Find where the given text appears and provide that cell's center as [x, y] coordinate. 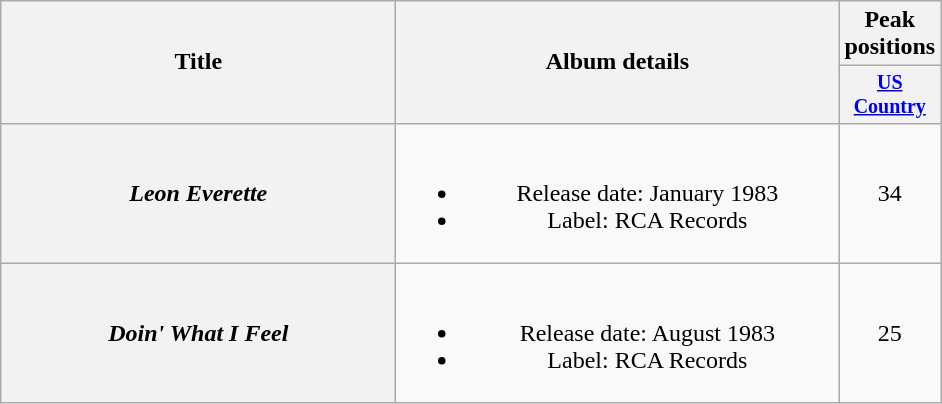
US Country [890, 94]
Peak positions [890, 34]
Release date: August 1983Label: RCA Records [618, 333]
Album details [618, 62]
34 [890, 193]
Title [198, 62]
Doin' What I Feel [198, 333]
Release date: January 1983Label: RCA Records [618, 193]
25 [890, 333]
Leon Everette [198, 193]
